Provide the (X, Y) coordinate of the cell's center where the given text is located.  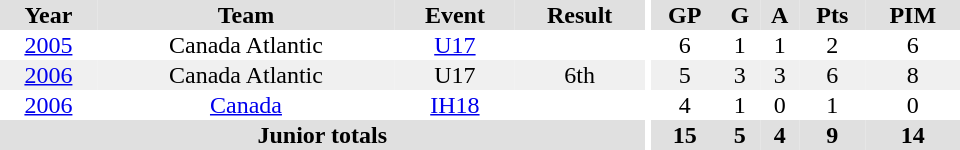
Pts (832, 15)
Result (580, 15)
IH18 (455, 105)
15 (684, 135)
Event (455, 15)
G (740, 15)
Team (246, 15)
A (780, 15)
2005 (48, 45)
14 (913, 135)
2 (832, 45)
PIM (913, 15)
9 (832, 135)
6th (580, 75)
Junior totals (322, 135)
Year (48, 15)
Canada (246, 105)
GP (684, 15)
8 (913, 75)
